Scan for the cell matching the given text and deliver its [x, y] coordinate at center. 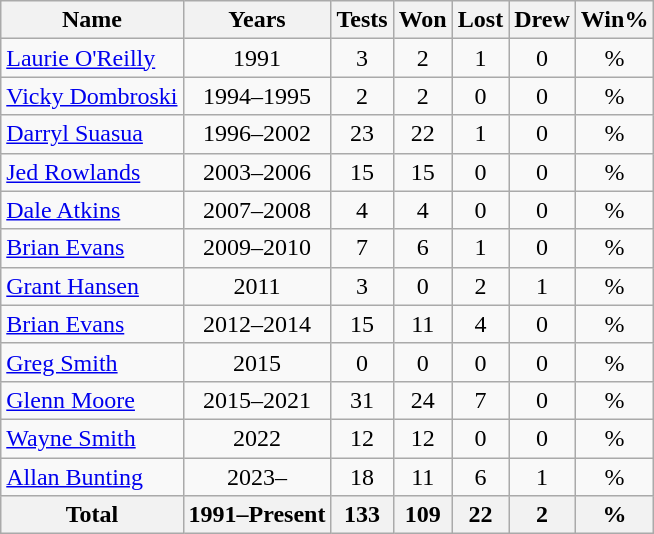
Allan Bunting [92, 477]
Won [422, 20]
Drew [542, 20]
2009–2010 [257, 248]
1991 [257, 58]
2023– [257, 477]
2015–2021 [257, 400]
Tests [362, 20]
Total [92, 515]
Greg Smith [92, 362]
109 [422, 515]
18 [362, 477]
31 [362, 400]
Glenn Moore [92, 400]
Laurie O'Reilly [92, 58]
1996–2002 [257, 134]
23 [362, 134]
24 [422, 400]
2007–2008 [257, 210]
133 [362, 515]
Dale Atkins [92, 210]
2011 [257, 286]
Lost [480, 20]
Wayne Smith [92, 438]
2012–2014 [257, 324]
2015 [257, 362]
2022 [257, 438]
1994–1995 [257, 96]
2003–2006 [257, 172]
Grant Hansen [92, 286]
Name [92, 20]
Jed Rowlands [92, 172]
1991–Present [257, 515]
Win% [614, 20]
Vicky Dombroski [92, 96]
Darryl Suasua [92, 134]
Years [257, 20]
